Identify which cell holds the provided text, then report its (x, y) central coordinate. 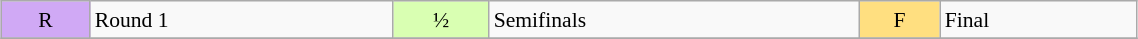
R (46, 20)
Semifinals (674, 20)
Final (1038, 20)
½ (440, 20)
F (900, 20)
Round 1 (242, 20)
